Identify which cell holds the provided text, then report its [X, Y] central coordinate. 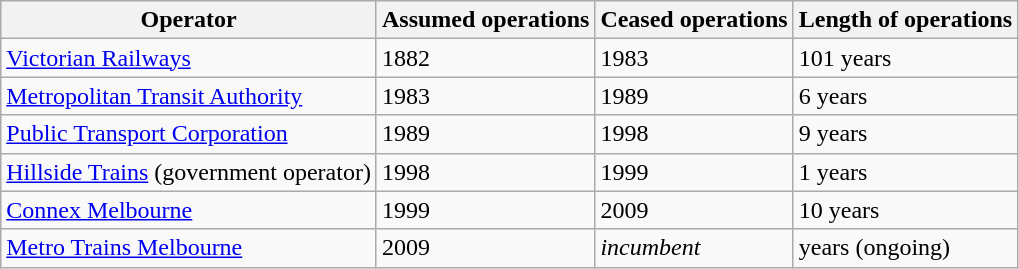
101 years [905, 58]
Victorian Railways [189, 58]
incumbent [694, 248]
Length of operations [905, 20]
10 years [905, 210]
1 years [905, 172]
Metro Trains Melbourne [189, 248]
Ceased operations [694, 20]
Assumed operations [485, 20]
Hillside Trains (government operator) [189, 172]
years (ongoing) [905, 248]
Operator [189, 20]
Connex Melbourne [189, 210]
6 years [905, 96]
9 years [905, 134]
Metropolitan Transit Authority [189, 96]
1882 [485, 58]
Public Transport Corporation [189, 134]
